Scan for the cell matching the given text and deliver its (X, Y) coordinate at center. 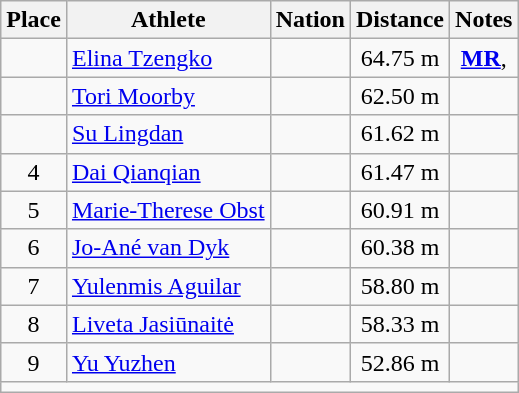
6 (34, 248)
60.38 m (400, 248)
Distance (400, 20)
Notes (484, 20)
58.33 m (400, 324)
Elina Tzengko (168, 58)
4 (34, 172)
Jo-Ané van Dyk (168, 248)
58.80 m (400, 286)
61.47 m (400, 172)
Liveta Jasiūnaitė (168, 324)
61.62 m (400, 134)
8 (34, 324)
Athlete (168, 20)
Yulenmis Aguilar (168, 286)
64.75 m (400, 58)
Tori Moorby (168, 96)
MR, (484, 58)
5 (34, 210)
9 (34, 362)
Place (34, 20)
Dai Qianqian (168, 172)
60.91 m (400, 210)
52.86 m (400, 362)
62.50 m (400, 96)
Marie-Therese Obst (168, 210)
Nation (310, 20)
7 (34, 286)
Su Lingdan (168, 134)
Yu Yuzhen (168, 362)
